Return the (x, y) coordinate for the center point of the cell that contains the specified text.  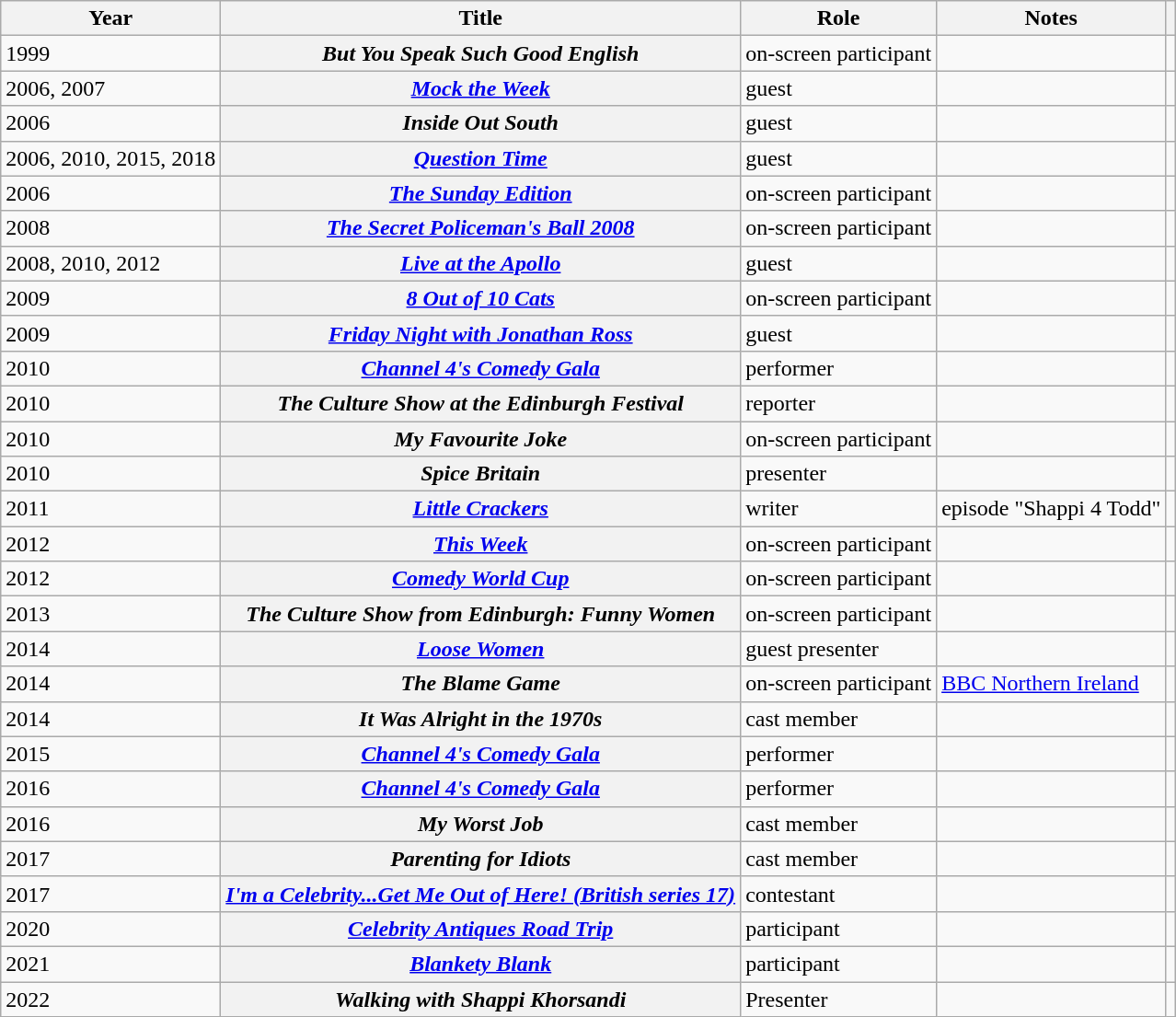
2008 (110, 228)
Mock the Week (480, 88)
The Culture Show from Edinburgh: Funny Women (480, 614)
8 Out of 10 Cats (480, 298)
2021 (110, 964)
My Worst Job (480, 824)
Live at the Apollo (480, 263)
Little Crackers (480, 509)
The Secret Policeman's Ball 2008 (480, 228)
2008, 2010, 2012 (110, 263)
But You Speak Such Good English (480, 53)
guest presenter (839, 649)
Year (110, 18)
2006, 2007 (110, 88)
My Favourite Joke (480, 439)
2020 (110, 929)
The Blame Game (480, 684)
Role (839, 18)
It Was Alright in the 1970s (480, 719)
presenter (839, 474)
contestant (839, 894)
2013 (110, 614)
1999 (110, 53)
2006, 2010, 2015, 2018 (110, 158)
The Culture Show at the Edinburgh Festival (480, 403)
writer (839, 509)
2022 (110, 999)
Comedy World Cup (480, 579)
Inside Out South (480, 123)
Blankety Blank (480, 964)
Question Time (480, 158)
episode "Shappi 4 Todd" (1051, 509)
reporter (839, 403)
BBC Northern Ireland (1051, 684)
The Sunday Edition (480, 193)
This Week (480, 544)
Parenting for Idiots (480, 859)
2011 (110, 509)
I'm a Celebrity...Get Me Out of Here! (British series 17) (480, 894)
Loose Women (480, 649)
Celebrity Antiques Road Trip (480, 929)
2015 (110, 754)
Title (480, 18)
Spice Britain (480, 474)
Walking with Shappi Khorsandi (480, 999)
Notes (1051, 18)
Friday Night with Jonathan Ross (480, 333)
Presenter (839, 999)
